Find where the given text appears and provide that cell's center as (x, y) coordinate. 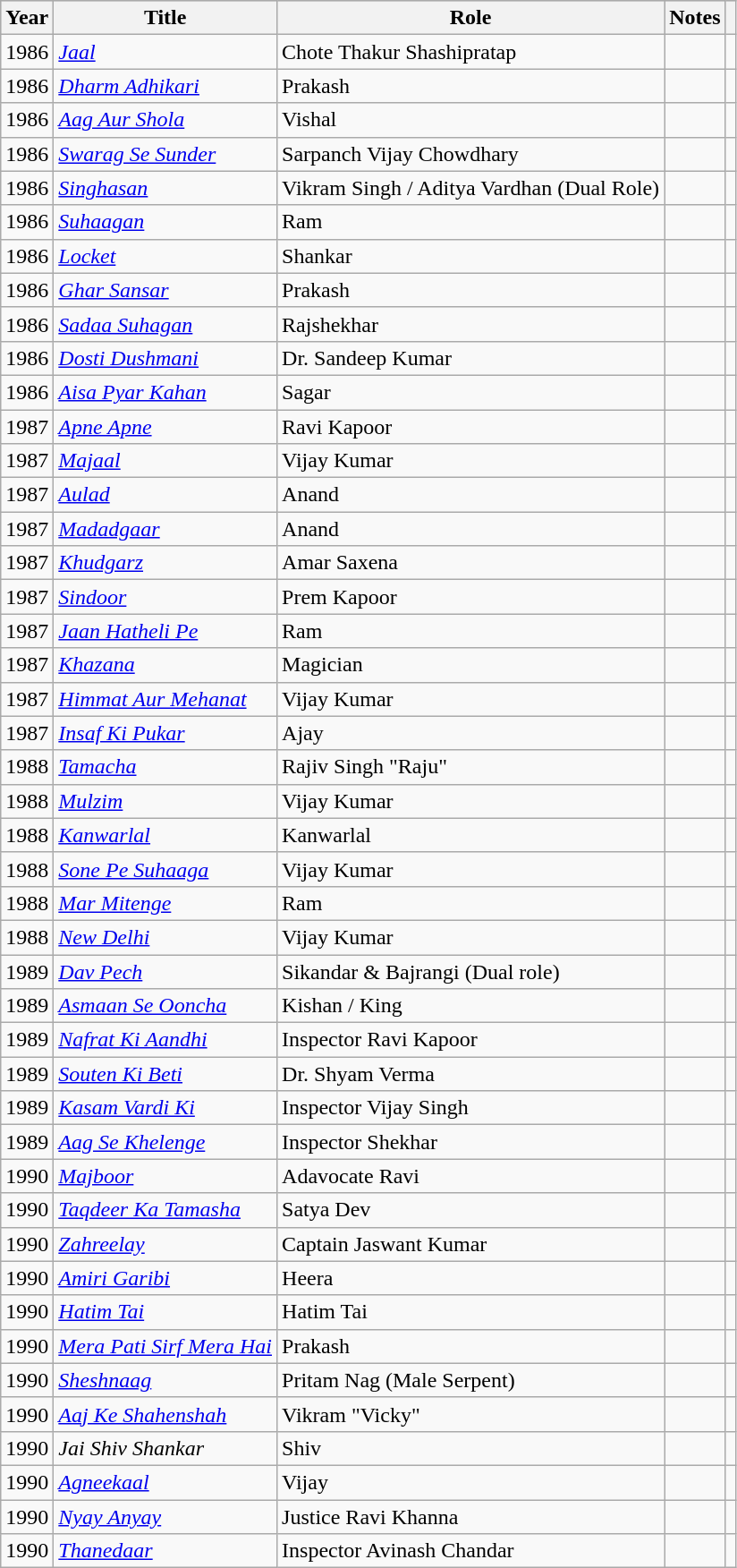
Shiv (470, 1448)
Jaan Hatheli Pe (165, 631)
Ravi Kapoor (470, 427)
Taqdeer Ka Tamasha (165, 1210)
Dharm Adhikari (165, 86)
Madadgaar (165, 529)
Zahreelay (165, 1244)
Khazana (165, 665)
Vikram "Vicky" (470, 1414)
Souten Ki Beti (165, 1074)
Vijay (470, 1482)
Year (27, 18)
Thanedaar (165, 1551)
Jai Shiv Shankar (165, 1448)
Vikram Singh / Aditya Vardhan (Dual Role) (470, 188)
Sarpanch Vijay Chowdhary (470, 154)
Vishal (470, 120)
Adavocate Ravi (470, 1176)
Inspector Shekhar (470, 1142)
Majboor (165, 1176)
Dr. Shyam Verma (470, 1074)
Mar Mitenge (165, 903)
Asmaan Se Ooncha (165, 1006)
Shankar (470, 256)
Himmat Aur Mehanat (165, 699)
Dr. Sandeep Kumar (470, 358)
Satya Dev (470, 1210)
Rajshekhar (470, 324)
Sone Pe Suhaaga (165, 869)
Apne Apne (165, 427)
Khudgarz (165, 563)
Justice Ravi Khanna (470, 1517)
Dav Pech (165, 971)
Rajiv Singh "Raju" (470, 767)
Ghar Sansar (165, 290)
Mulzim (165, 801)
Aag Se Khelenge (165, 1142)
Tamacha (165, 767)
Captain Jaswant Kumar (470, 1244)
Inspector Ravi Kapoor (470, 1040)
Dosti Dushmani (165, 358)
Aaj Ke Shahenshah (165, 1414)
Inspector Vijay Singh (470, 1108)
Inspector Avinash Chandar (470, 1551)
Agneekaal (165, 1482)
Prem Kapoor (470, 597)
Sikandar & Bajrangi (Dual role) (470, 971)
Majaal (165, 461)
Nafrat Ki Aandhi (165, 1040)
Swarag Se Sunder (165, 154)
Role (470, 18)
Kasam Vardi Ki (165, 1108)
Aag Aur Shola (165, 120)
Locket (165, 256)
Ajay (470, 733)
Chote Thakur Shashipratap (470, 52)
Sadaa Suhagan (165, 324)
Amar Saxena (470, 563)
Kishan / King (470, 1006)
Nyay Anyay (165, 1517)
Notes (695, 18)
Pritam Nag (Male Serpent) (470, 1380)
Sagar (470, 392)
Singhasan (165, 188)
Heera (470, 1278)
Amiri Garibi (165, 1278)
Magician (470, 665)
New Delhi (165, 937)
Jaal (165, 52)
Suhaagan (165, 222)
Aulad (165, 495)
Insaf Ki Pukar (165, 733)
Title (165, 18)
Sheshnaag (165, 1380)
Sindoor (165, 597)
Mera Pati Sirf Mera Hai (165, 1346)
Aisa Pyar Kahan (165, 392)
